Capture the cell that displays the provided text and extract its (x, y) central coordinate. 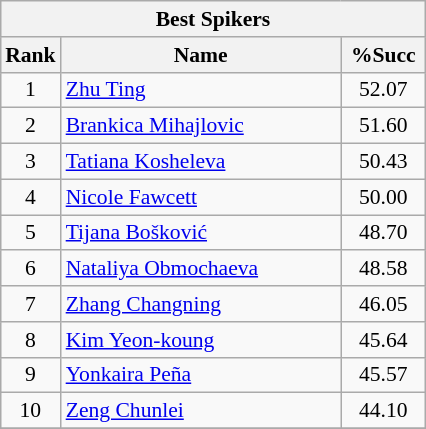
5 (30, 232)
Brankica Mihajlovic (201, 126)
8 (30, 339)
9 (30, 375)
Zhu Ting (201, 90)
50.00 (384, 197)
46.05 (384, 304)
44.10 (384, 411)
Rank (30, 54)
45.64 (384, 339)
Kim Yeon-koung (201, 339)
3 (30, 161)
51.60 (384, 126)
45.57 (384, 375)
52.07 (384, 90)
7 (30, 304)
Tijana Bošković (201, 232)
Best Spikers (213, 19)
10 (30, 411)
Yonkaira Peña (201, 375)
6 (30, 268)
4 (30, 197)
50.43 (384, 161)
Nicole Fawcett (201, 197)
48.58 (384, 268)
48.70 (384, 232)
Zhang Changning (201, 304)
1 (30, 90)
Nataliya Obmochaeva (201, 268)
2 (30, 126)
%Succ (384, 54)
Name (201, 54)
Tatiana Kosheleva (201, 161)
Zeng Chunlei (201, 411)
